Search for the cell housing the specified text and yield its [x, y] center coordinate. 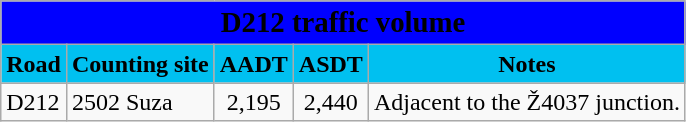
2502 Suza [140, 102]
D212 [34, 102]
ASDT [330, 64]
D212 traffic volume [344, 23]
Adjacent to the Ž4037 junction. [526, 102]
2,440 [330, 102]
Counting site [140, 64]
AADT [254, 64]
Notes [526, 64]
2,195 [254, 102]
Road [34, 64]
